Identify which cell holds the provided text, then report its (X, Y) central coordinate. 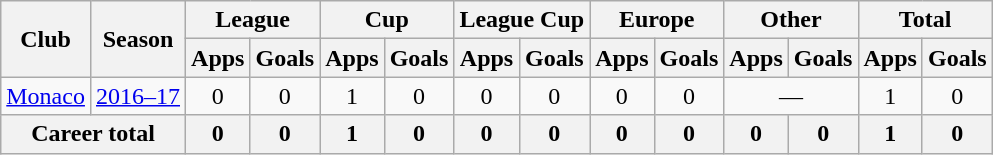
Total (925, 20)
Club (46, 39)
Other (791, 20)
League (253, 20)
Career total (94, 134)
League Cup (522, 20)
— (791, 96)
Europe (657, 20)
Season (138, 39)
Cup (387, 20)
2016–17 (138, 96)
Monaco (46, 96)
